Scan for the cell matching the given text and deliver its (x, y) coordinate at center. 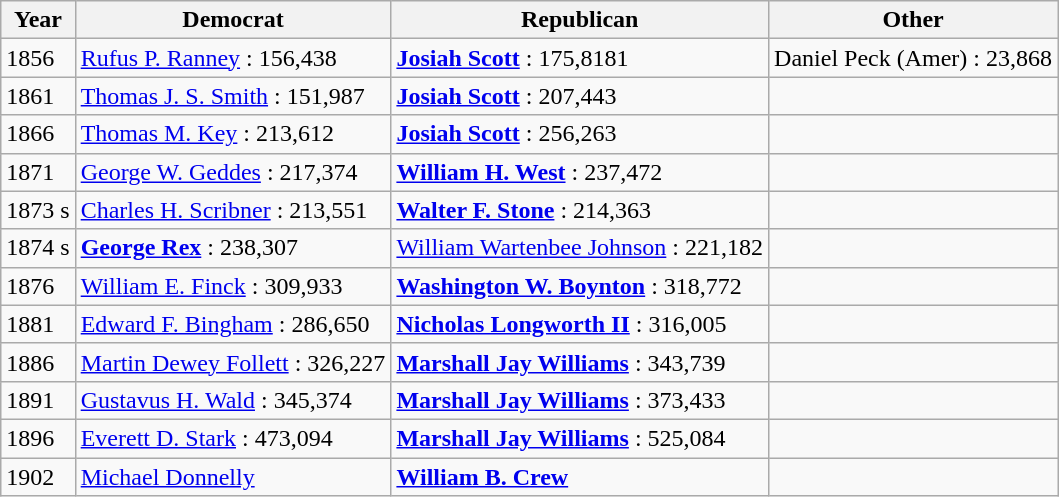
Charles H. Scribner : 213,551 (233, 210)
Nicholas Longworth II : 316,005 (580, 324)
Year (38, 20)
1873 s (38, 210)
1876 (38, 286)
Everett D. Stark : 473,094 (233, 438)
Rufus P. Ranney : 156,438 (233, 58)
Marshall Jay Williams : 343,739 (580, 362)
1891 (38, 400)
Martin Dewey Follett : 326,227 (233, 362)
1861 (38, 96)
William E. Finck : 309,933 (233, 286)
Other (914, 20)
Republican (580, 20)
Thomas M. Key : 213,612 (233, 134)
William Wartenbee Johnson : 221,182 (580, 248)
Josiah Scott : 207,443 (580, 96)
Michael Donnelly (233, 477)
1874 s (38, 248)
William B. Crew (580, 477)
1856 (38, 58)
1886 (38, 362)
Marshall Jay Williams : 373,433 (580, 400)
Walter F. Stone : 214,363 (580, 210)
Daniel Peck (Amer) : 23,868 (914, 58)
Gustavus H. Wald : 345,374 (233, 400)
1896 (38, 438)
Thomas J. S. Smith : 151,987 (233, 96)
1881 (38, 324)
Washington W. Boynton : 318,772 (580, 286)
George Rex : 238,307 (233, 248)
William H. West : 237,472 (580, 172)
1902 (38, 477)
Josiah Scott : 175,8181 (580, 58)
1871 (38, 172)
1866 (38, 134)
George W. Geddes : 217,374 (233, 172)
Josiah Scott : 256,263 (580, 134)
Democrat (233, 20)
Edward F. Bingham : 286,650 (233, 324)
Marshall Jay Williams : 525,084 (580, 438)
